Detect which cell encompasses the target text, then output its [X, Y] center coordinate. 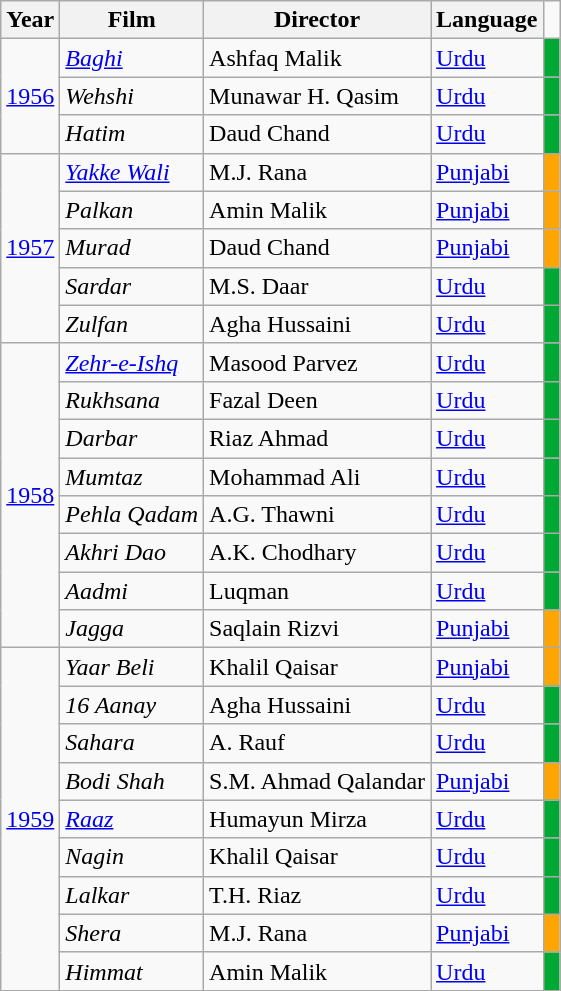
Ashfaq Malik [318, 58]
Year [30, 20]
Wehshi [132, 96]
16 Aanay [132, 705]
Aadmi [132, 591]
Rukhsana [132, 400]
Fazal Deen [318, 400]
Hatim [132, 134]
Mohammad Ali [318, 477]
Yakke Wali [132, 172]
Darbar [132, 438]
A.G. Thawni [318, 515]
1958 [30, 495]
A. Rauf [318, 743]
Zehr-e-Ishq [132, 362]
Pehla Qadam [132, 515]
T.H. Riaz [318, 895]
Film [132, 20]
Himmat [132, 971]
1957 [30, 248]
Nagin [132, 857]
Language [487, 20]
Masood Parvez [318, 362]
Sardar [132, 286]
1956 [30, 96]
Akhri Dao [132, 553]
Saqlain Rizvi [318, 629]
1959 [30, 820]
Palkan [132, 210]
S.M. Ahmad Qalandar [318, 781]
A.K. Chodhary [318, 553]
Mumtaz [132, 477]
Murad [132, 248]
Raaz [132, 819]
Shera [132, 933]
Director [318, 20]
Sahara [132, 743]
Lalkar [132, 895]
Baghi [132, 58]
Humayun Mirza [318, 819]
Munawar H. Qasim [318, 96]
Bodi Shah [132, 781]
Yaar Beli [132, 667]
Jagga [132, 629]
Zulfan [132, 324]
Riaz Ahmad [318, 438]
M.S. Daar [318, 286]
Luqman [318, 591]
